Extract the [x, y] coordinate from the center of the cell holding the provided text.  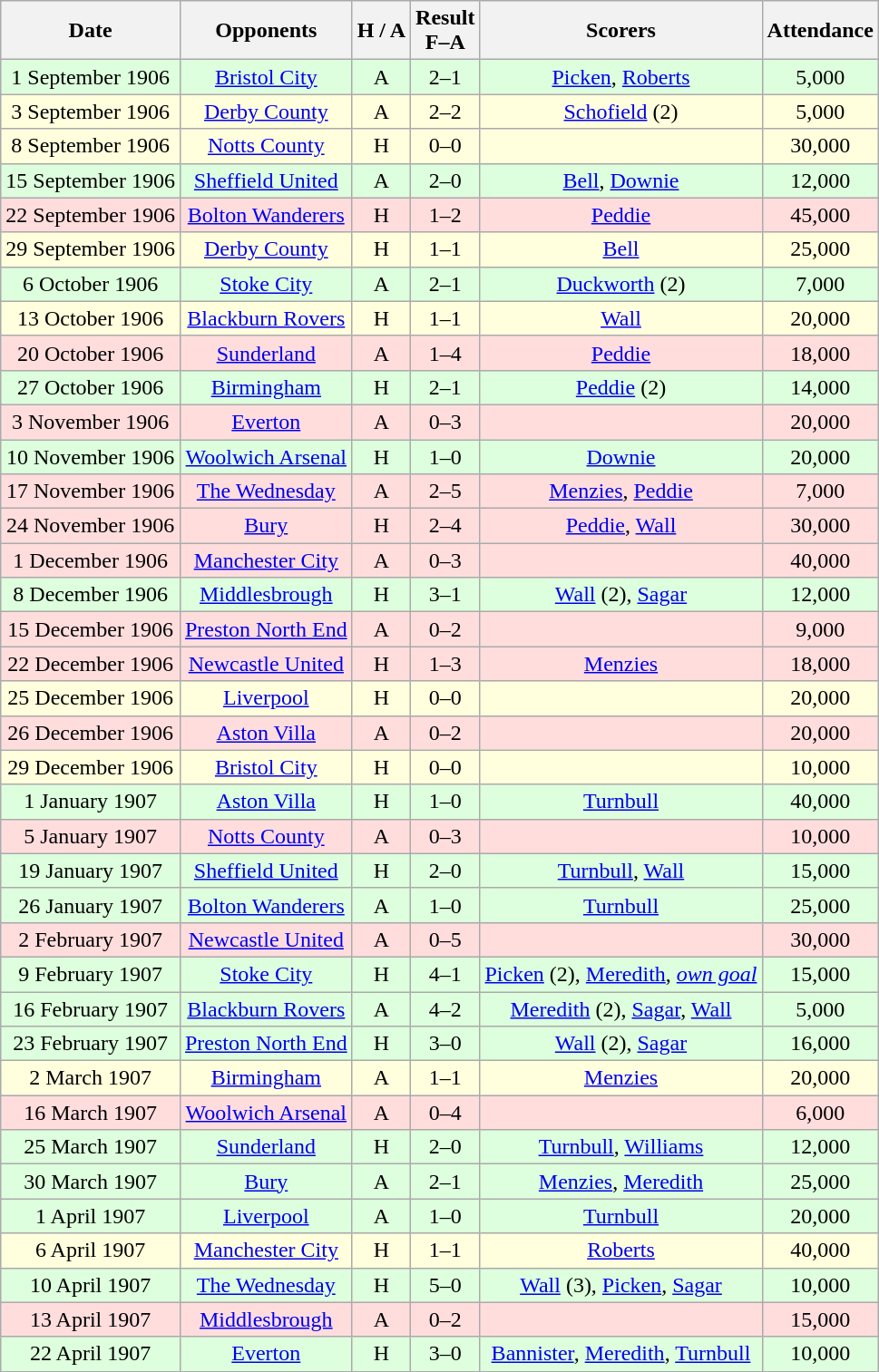
14,000 [820, 387]
2–5 [445, 491]
5–0 [445, 1285]
4–1 [445, 974]
Bell [620, 249]
H / A [381, 31]
23 February 1907 [91, 1044]
5 January 1907 [91, 836]
24 November 1906 [91, 526]
Duckworth (2) [620, 284]
20 October 1906 [91, 353]
6,000 [820, 1113]
15 September 1906 [91, 180]
ResultF–A [445, 31]
Meredith (2), Sagar, Wall [620, 1009]
9 February 1907 [91, 974]
45,000 [820, 215]
Peddie, Wall [620, 526]
25 December 1906 [91, 698]
0–5 [445, 939]
Roberts [620, 1250]
Schofield (2) [620, 112]
25 March 1907 [91, 1147]
16,000 [820, 1044]
0–4 [445, 1113]
Picken, Roberts [620, 77]
1 December 1906 [91, 560]
2 March 1907 [91, 1078]
9,000 [820, 629]
Opponents [266, 31]
16 February 1907 [91, 1009]
27 October 1906 [91, 387]
29 September 1906 [91, 249]
Menzies, Meredith [620, 1182]
Turnbull, Wall [620, 871]
Bell, Downie [620, 180]
8 December 1906 [91, 595]
Date [91, 31]
8 September 1906 [91, 146]
3–1 [445, 595]
1–2 [445, 215]
22 September 1906 [91, 215]
6 April 1907 [91, 1250]
Peddie (2) [620, 387]
Scorers [620, 31]
1 September 1906 [91, 77]
Downie [620, 456]
29 December 1906 [91, 767]
10 November 1906 [91, 456]
1–3 [445, 664]
16 March 1907 [91, 1113]
Wall (3), Picken, Sagar [620, 1285]
2–2 [445, 112]
22 December 1906 [91, 664]
13 April 1907 [91, 1319]
Attendance [820, 31]
15 December 1906 [91, 629]
Bannister, Meredith, Turnbull [620, 1354]
6 October 1906 [91, 284]
13 October 1906 [91, 318]
1 April 1907 [91, 1216]
26 January 1907 [91, 905]
Picken (2), Meredith, own goal [620, 974]
Menzies, Peddie [620, 491]
2–4 [445, 526]
Turnbull, Williams [620, 1147]
2 February 1907 [91, 939]
Wall [620, 318]
3 September 1906 [91, 112]
10 April 1907 [91, 1285]
1–4 [445, 353]
1 January 1907 [91, 802]
26 December 1906 [91, 733]
4–2 [445, 1009]
3 November 1906 [91, 422]
19 January 1907 [91, 871]
17 November 1906 [91, 491]
30 March 1907 [91, 1182]
22 April 1907 [91, 1354]
